Identify which cell holds the provided text, then report its (x, y) central coordinate. 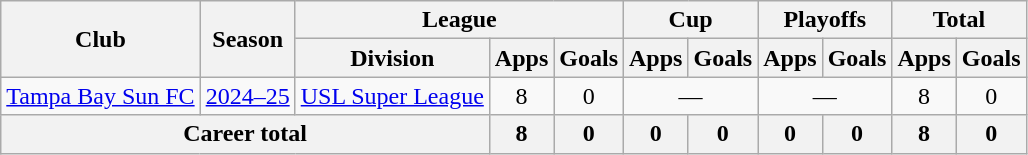
Cup (691, 20)
Division (392, 58)
Total (959, 20)
League (459, 20)
Tampa Bay Sun FC (100, 96)
Season (248, 39)
Career total (246, 134)
Playoffs (825, 20)
Club (100, 39)
USL Super League (392, 96)
2024–25 (248, 96)
